Search for the cell housing the specified text and yield its (x, y) center coordinate. 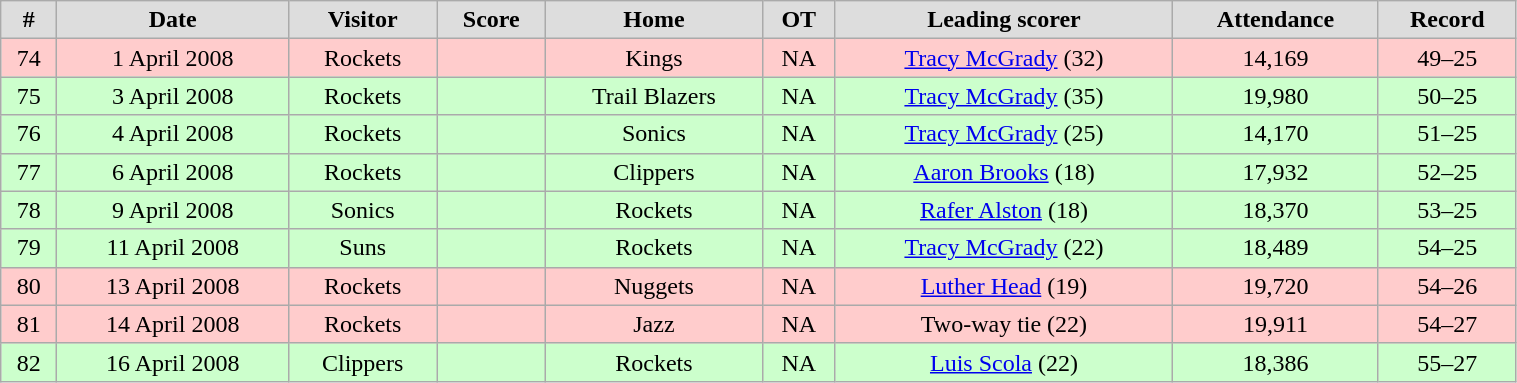
Score (492, 20)
Tracy McGrady (25) (1004, 134)
49–25 (1447, 58)
79 (29, 248)
1 April 2008 (173, 58)
78 (29, 210)
Rafer Alston (18) (1004, 210)
11 April 2008 (173, 248)
14,170 (1276, 134)
Suns (363, 248)
77 (29, 172)
6 April 2008 (173, 172)
Tracy McGrady (22) (1004, 248)
13 April 2008 (173, 286)
75 (29, 96)
Luis Scola (22) (1004, 362)
82 (29, 362)
16 April 2008 (173, 362)
17,932 (1276, 172)
19,720 (1276, 286)
Tracy McGrady (32) (1004, 58)
Aaron Brooks (18) (1004, 172)
# (29, 20)
18,370 (1276, 210)
19,911 (1276, 324)
14,169 (1276, 58)
55–27 (1447, 362)
Home (654, 20)
Luther Head (19) (1004, 286)
Date (173, 20)
80 (29, 286)
50–25 (1447, 96)
4 April 2008 (173, 134)
14 April 2008 (173, 324)
Visitor (363, 20)
76 (29, 134)
52–25 (1447, 172)
Attendance (1276, 20)
53–25 (1447, 210)
81 (29, 324)
Record (1447, 20)
19,980 (1276, 96)
54–27 (1447, 324)
18,489 (1276, 248)
3 April 2008 (173, 96)
Jazz (654, 324)
OT (798, 20)
74 (29, 58)
Leading scorer (1004, 20)
51–25 (1447, 134)
Nuggets (654, 286)
Trail Blazers (654, 96)
Kings (654, 58)
18,386 (1276, 362)
Two-way tie (22) (1004, 324)
9 April 2008 (173, 210)
54–25 (1447, 248)
54–26 (1447, 286)
Tracy McGrady (35) (1004, 96)
